Capture the cell that displays the provided text and extract its [X, Y] central coordinate. 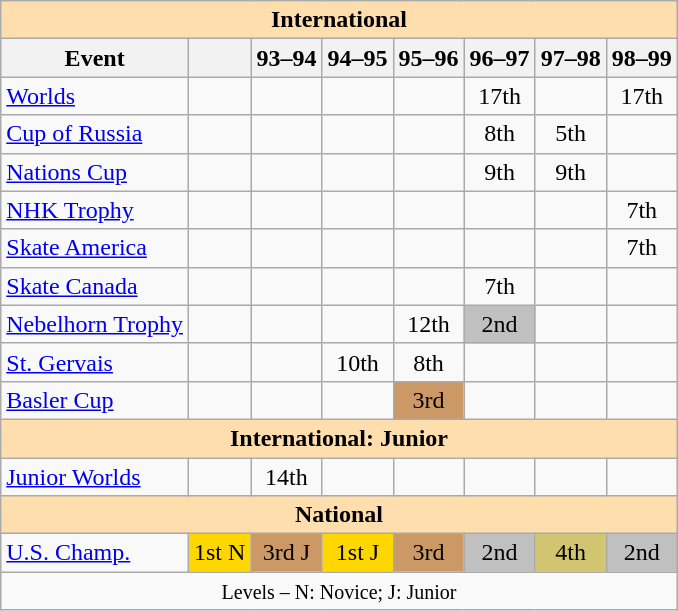
95–96 [428, 58]
5th [570, 134]
U.S. Champ. [95, 553]
St. Gervais [95, 362]
94–95 [358, 58]
97–98 [570, 58]
98–99 [642, 58]
Skate America [95, 248]
10th [358, 362]
Nebelhorn Trophy [95, 324]
Cup of Russia [95, 134]
International: Junior [340, 438]
National [340, 515]
3rd J [286, 553]
12th [428, 324]
Nations Cup [95, 172]
14th [286, 477]
1st N [219, 553]
Basler Cup [95, 400]
93–94 [286, 58]
Junior Worlds [95, 477]
International [340, 20]
Event [95, 58]
1st J [358, 553]
Levels – N: Novice; J: Junior [340, 591]
Skate Canada [95, 286]
4th [570, 553]
96–97 [500, 58]
NHK Trophy [95, 210]
Worlds [95, 96]
